Search for the cell housing the specified text and yield its (X, Y) center coordinate. 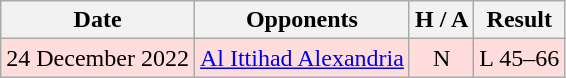
Date (98, 20)
Opponents (302, 20)
H / A (441, 20)
N (441, 58)
Al Ittihad Alexandria (302, 58)
L 45–66 (520, 58)
Result (520, 20)
24 December 2022 (98, 58)
